Output the (X, Y) coordinate of the center of the cell containing the given text.  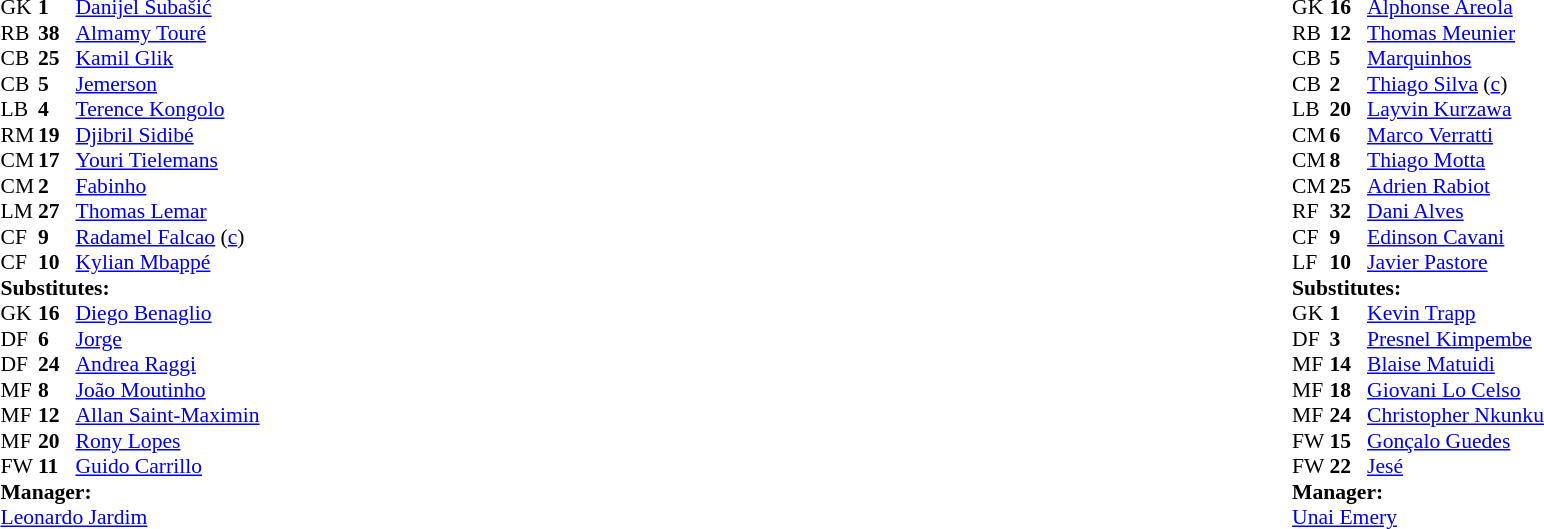
Marco Verratti (1456, 135)
22 (1349, 467)
15 (1349, 441)
Javier Pastore (1456, 263)
Thomas Lemar (168, 211)
Youri Tielemans (168, 161)
Dani Alves (1456, 211)
19 (57, 135)
17 (57, 161)
Thomas Meunier (1456, 33)
Terence Kongolo (168, 109)
Allan Saint-Maximin (168, 415)
Kylian Mbappé (168, 263)
Diego Benaglio (168, 313)
38 (57, 33)
Jorge (168, 339)
Guido Carrillo (168, 467)
Blaise Matuidi (1456, 365)
Rony Lopes (168, 441)
Radamel Falcao (c) (168, 237)
RF (1311, 211)
Thiago Silva (c) (1456, 84)
1 (1349, 313)
27 (57, 211)
3 (1349, 339)
Almamy Touré (168, 33)
Kevin Trapp (1456, 313)
Edinson Cavani (1456, 237)
Giovani Lo Celso (1456, 390)
16 (57, 313)
4 (57, 109)
Presnel Kimpembe (1456, 339)
Adrien Rabiot (1456, 186)
32 (1349, 211)
14 (1349, 365)
Thiago Motta (1456, 161)
Jemerson (168, 84)
Layvin Kurzawa (1456, 109)
LM (19, 211)
Jesé (1456, 467)
LF (1311, 263)
Marquinhos (1456, 59)
Christopher Nkunku (1456, 415)
Fabinho (168, 186)
Djibril Sidibé (168, 135)
Kamil Glik (168, 59)
Gonçalo Guedes (1456, 441)
18 (1349, 390)
11 (57, 467)
RM (19, 135)
João Moutinho (168, 390)
Andrea Raggi (168, 365)
